Find where the given text appears and provide that cell's center as [x, y] coordinate. 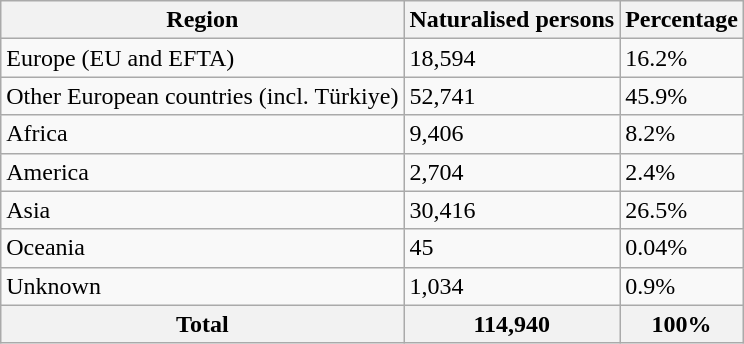
100% [682, 324]
Oceania [202, 248]
Africa [202, 134]
1,034 [512, 286]
114,940 [512, 324]
Asia [202, 210]
Total [202, 324]
0.04% [682, 248]
Region [202, 20]
Other European countries (incl. Türkiye) [202, 96]
45 [512, 248]
30,416 [512, 210]
2.4% [682, 172]
26.5% [682, 210]
Naturalised persons [512, 20]
2,704 [512, 172]
Europe (EU and EFTA) [202, 58]
8.2% [682, 134]
45.9% [682, 96]
0.9% [682, 286]
52,741 [512, 96]
Unknown [202, 286]
America [202, 172]
9,406 [512, 134]
18,594 [512, 58]
Percentage [682, 20]
16.2% [682, 58]
